Pinpoint the cell where the given text exists, returning its [x, y] midpoint coordinate. 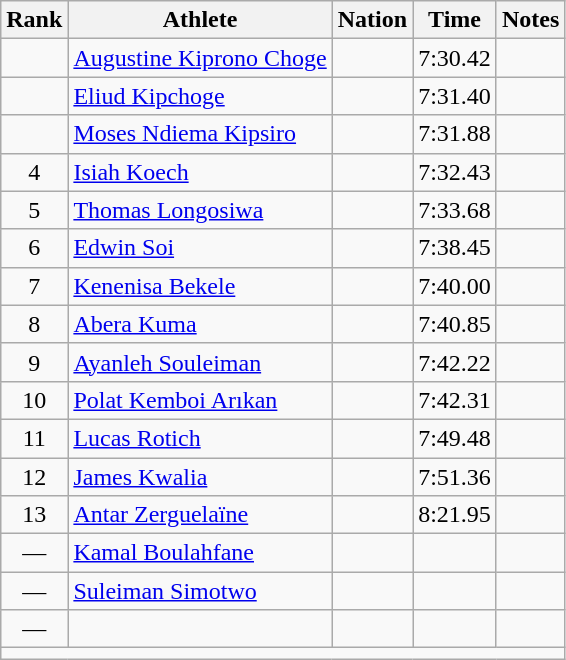
7:30.42 [455, 58]
7:31.88 [455, 134]
Athlete [200, 20]
10 [34, 400]
8:21.95 [455, 515]
Eliud Kipchoge [200, 96]
Edwin Soi [200, 248]
4 [34, 172]
5 [34, 210]
James Kwalia [200, 477]
6 [34, 248]
7:51.36 [455, 477]
12 [34, 477]
Augustine Kiprono Choge [200, 58]
Kenenisa Bekele [200, 286]
Time [455, 20]
13 [34, 515]
7:40.00 [455, 286]
Ayanleh Souleiman [200, 362]
Abera Kuma [200, 324]
Moses Ndiema Kipsiro [200, 134]
7:42.31 [455, 400]
Rank [34, 20]
8 [34, 324]
Lucas Rotich [200, 438]
9 [34, 362]
7:31.40 [455, 96]
Antar Zerguelaïne [200, 515]
Nation [372, 20]
7:32.43 [455, 172]
Suleiman Simotwo [200, 591]
Kamal Boulahfane [200, 553]
11 [34, 438]
7:33.68 [455, 210]
Isiah Koech [200, 172]
7:40.85 [455, 324]
Polat Kemboi Arıkan [200, 400]
7:42.22 [455, 362]
7:49.48 [455, 438]
7 [34, 286]
Notes [530, 20]
7:38.45 [455, 248]
Thomas Longosiwa [200, 210]
